From the cell containing the given text, extract its center point as [X, Y] coordinate. 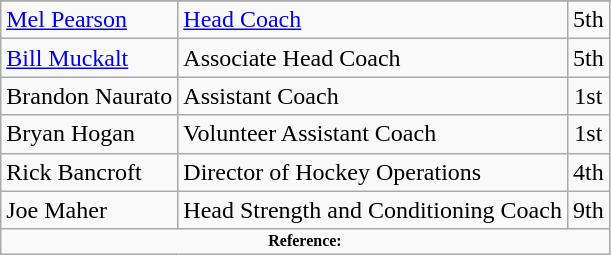
Head Coach [373, 20]
Head Strength and Conditioning Coach [373, 210]
Reference: [305, 241]
Assistant Coach [373, 96]
Joe Maher [90, 210]
Mel Pearson [90, 20]
9th [588, 210]
Volunteer Assistant Coach [373, 134]
Bill Muckalt [90, 58]
Rick Bancroft [90, 172]
Director of Hockey Operations [373, 172]
4th [588, 172]
Associate Head Coach [373, 58]
Brandon Naurato [90, 96]
Bryan Hogan [90, 134]
